Capture the cell that displays the provided text and extract its (x, y) central coordinate. 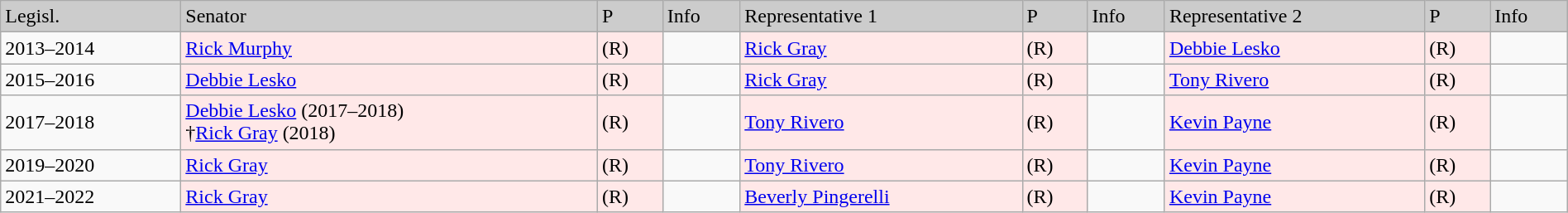
Legisl. (91, 17)
2021–2022 (91, 196)
Debbie Lesko (2017–2018)†Rick Gray (2018) (390, 123)
Representative 1 (882, 17)
Senator (390, 17)
2019–2020 (91, 165)
2017–2018 (91, 123)
Rick Murphy (390, 48)
2015–2016 (91, 80)
Representative 2 (1294, 17)
2013–2014 (91, 48)
Beverly Pingerelli (882, 196)
